Find where the given text appears and provide that cell's center as (X, Y) coordinate. 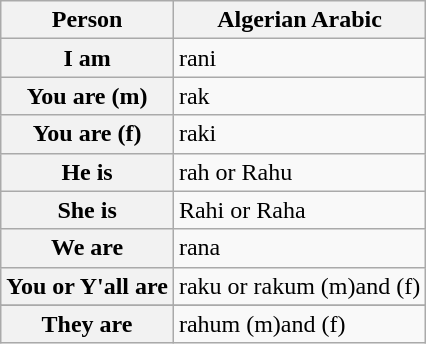
You are (f) (88, 134)
rah or Rahu (299, 172)
You are (m) (88, 96)
She is (88, 210)
He is (88, 172)
rak (299, 96)
I am (88, 58)
rahum (m)and (f) (299, 324)
Rahi or Raha (299, 210)
You or Y'all are (88, 286)
rana (299, 248)
Algerian Arabic (299, 20)
They are (88, 324)
rani (299, 58)
Person (88, 20)
We are (88, 248)
raki (299, 134)
raku or rakum (m)and (f) (299, 286)
